Extract the [X, Y] coordinate from the center of the cell holding the provided text.  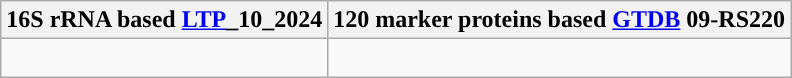
120 marker proteins based GTDB 09-RS220 [560, 20]
16S rRNA based LTP_10_2024 [164, 20]
